Return the (x, y) coordinate for the center point of the cell that contains the specified text.  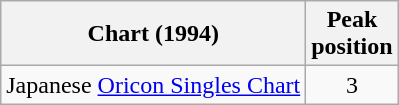
3 (352, 85)
Peakposition (352, 34)
Chart (1994) (154, 34)
Japanese Oricon Singles Chart (154, 85)
